Return [X, Y] of the center of cell containing provided text 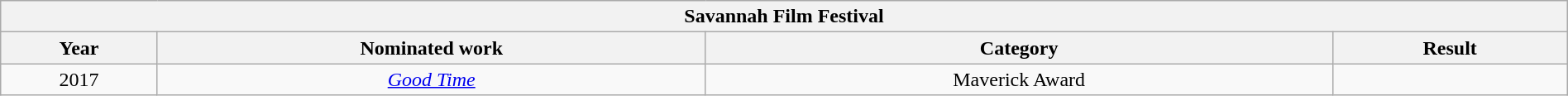
Category [1019, 48]
Savannah Film Festival [784, 17]
Result [1450, 48]
Nominated work [432, 48]
Good Time [432, 79]
Year [79, 48]
Maverick Award [1019, 79]
2017 [79, 79]
